Locate the cell with the specified text and output its [X, Y] center coordinate. 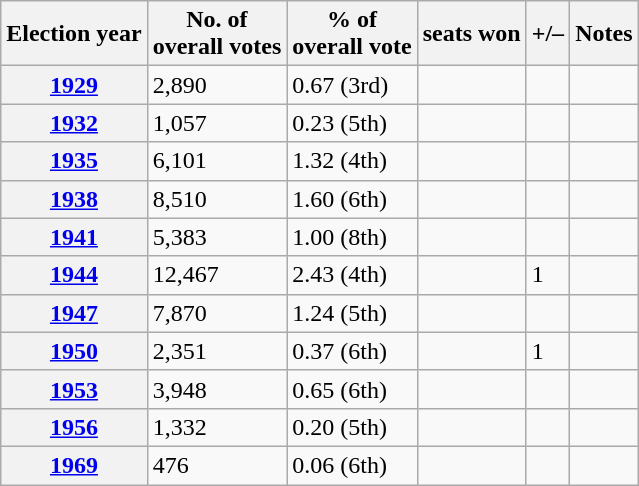
No. ofoverall votes [217, 34]
1947 [74, 313]
0.06 (6th) [352, 465]
8,510 [217, 199]
1929 [74, 85]
Election year [74, 34]
2,890 [217, 85]
1938 [74, 199]
5,383 [217, 237]
1,332 [217, 427]
0.20 (5th) [352, 427]
6,101 [217, 161]
1969 [74, 465]
1944 [74, 275]
1.24 (5th) [352, 313]
+/– [548, 34]
1953 [74, 389]
7,870 [217, 313]
% ofoverall vote [352, 34]
seats won [472, 34]
476 [217, 465]
1.00 (8th) [352, 237]
1950 [74, 351]
3,948 [217, 389]
1941 [74, 237]
1932 [74, 123]
0.37 (6th) [352, 351]
1.60 (6th) [352, 199]
1.32 (4th) [352, 161]
0.65 (6th) [352, 389]
0.67 (3rd) [352, 85]
2.43 (4th) [352, 275]
Notes [604, 34]
12,467 [217, 275]
1956 [74, 427]
2,351 [217, 351]
0.23 (5th) [352, 123]
1,057 [217, 123]
1935 [74, 161]
